Search for the cell housing the specified text and yield its (X, Y) center coordinate. 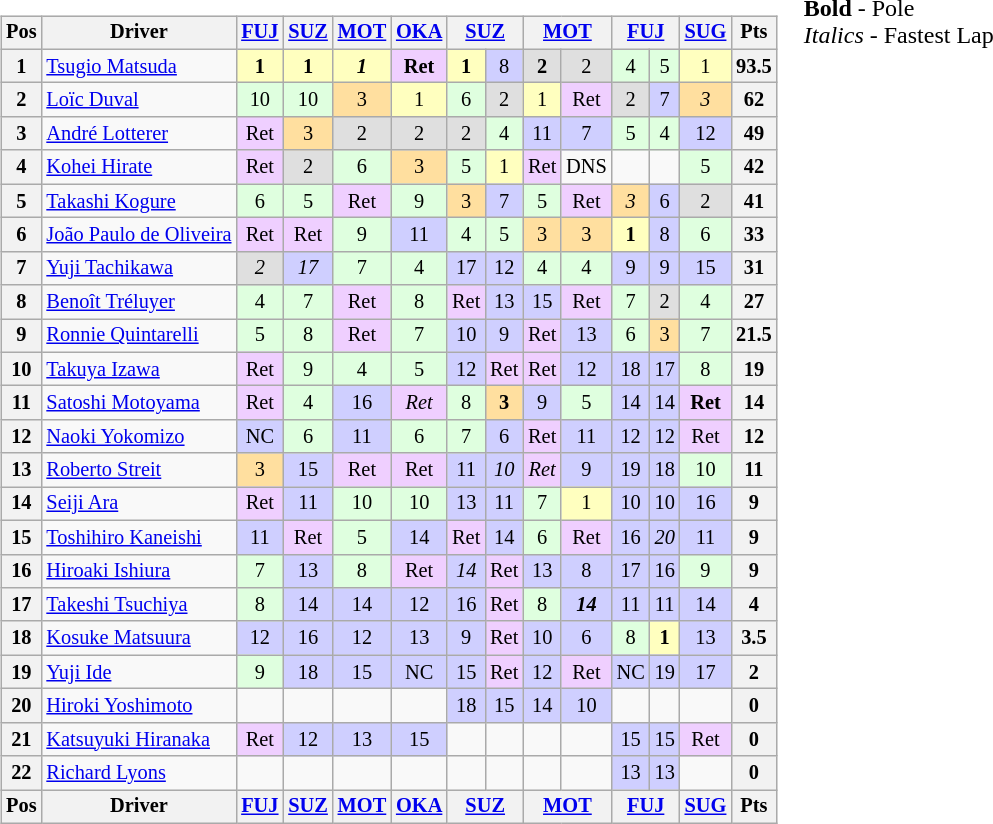
Kohei Hirate (138, 167)
21.5 (754, 336)
André Lotterer (138, 134)
33 (754, 235)
93.5 (754, 66)
Hiroki Yoshimoto (138, 706)
Katsuyuki Hiranaka (138, 739)
22 (21, 773)
42 (754, 167)
Yuji Tachikawa (138, 268)
Ronnie Quintarelli (138, 336)
Takeshi Tsuchiya (138, 605)
41 (754, 201)
Seiji Ara (138, 504)
Tsugio Matsuda (138, 66)
Benoît Tréluyer (138, 302)
Takashi Kogure (138, 201)
27 (754, 302)
31 (754, 268)
3.5 (754, 638)
21 (21, 739)
Hiroaki Ishiura (138, 571)
Kosuke Matsuura (138, 638)
Takuya Izawa (138, 369)
Loïc Duval (138, 100)
Satoshi Motoyama (138, 403)
João Paulo de Oliveira (138, 235)
Roberto Streit (138, 470)
49 (754, 134)
62 (754, 100)
Naoki Yokomizo (138, 437)
Richard Lyons (138, 773)
DNS (586, 167)
Yuji Ide (138, 672)
Toshihiro Kaneishi (138, 537)
